Return [x, y] of the center of cell containing provided text 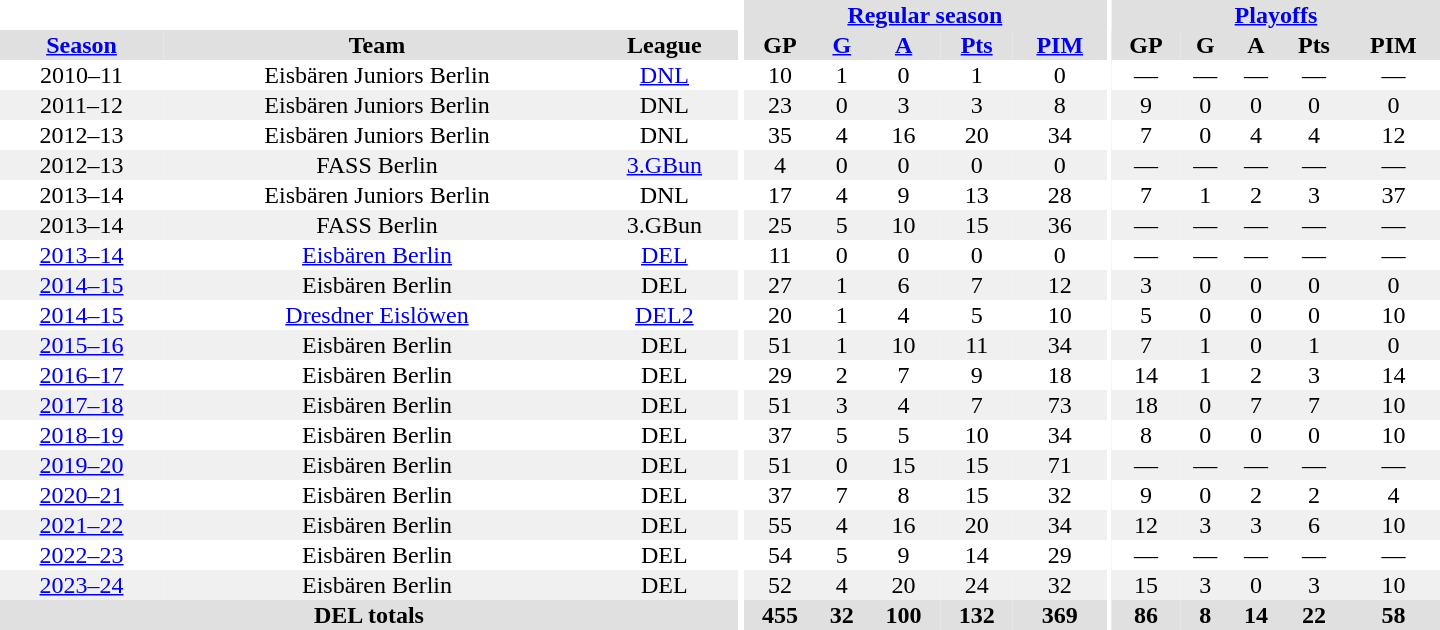
24 [976, 585]
28 [1060, 195]
2011–12 [82, 105]
Team [377, 45]
2022–23 [82, 555]
27 [780, 285]
132 [976, 615]
25 [780, 225]
League [664, 45]
36 [1060, 225]
2017–18 [82, 405]
Season [82, 45]
17 [780, 195]
2010–11 [82, 75]
2021–22 [82, 525]
2016–17 [82, 375]
58 [1394, 615]
23 [780, 105]
Dresdner Eislöwen [377, 315]
52 [780, 585]
35 [780, 135]
2019–20 [82, 465]
2020–21 [82, 495]
Playoffs [1276, 15]
369 [1060, 615]
DEL totals [369, 615]
100 [904, 615]
2023–24 [82, 585]
73 [1060, 405]
455 [780, 615]
71 [1060, 465]
2015–16 [82, 345]
13 [976, 195]
54 [780, 555]
DEL2 [664, 315]
22 [1314, 615]
Regular season [924, 15]
86 [1146, 615]
55 [780, 525]
2018–19 [82, 435]
